Determine the (x, y) coordinate at the center of the cell enclosing the given text.  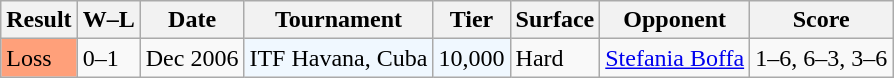
Result (39, 20)
Score (822, 20)
1–6, 6–3, 3–6 (822, 58)
Stefania Boffa (675, 58)
Opponent (675, 20)
Tournament (338, 20)
0–1 (108, 58)
Surface (555, 20)
Dec 2006 (192, 58)
Loss (39, 58)
ITF Havana, Cuba (338, 58)
Tier (472, 20)
10,000 (472, 58)
Hard (555, 58)
Date (192, 20)
W–L (108, 20)
